For the text-containing cell, return its midpoint in (X, Y) coordinate format. 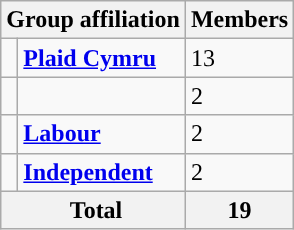
Members (239, 20)
Group affiliation (94, 20)
19 (239, 210)
13 (239, 58)
Plaid Cymru (102, 58)
Labour (102, 134)
Total (94, 210)
Independent (102, 172)
